Determine the (X, Y) coordinate at the center of the cell enclosing the given text.  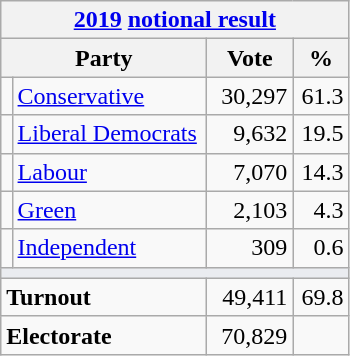
14.3 (321, 172)
Turnout (104, 297)
Party (104, 58)
0.6 (321, 248)
Independent (110, 248)
19.5 (321, 134)
Liberal Democrats (110, 134)
69.8 (321, 297)
4.3 (321, 210)
2019 notional result (175, 20)
61.3 (321, 96)
7,070 (250, 172)
9,632 (250, 134)
30,297 (250, 96)
% (321, 58)
Electorate (104, 335)
2,103 (250, 210)
Green (110, 210)
49,411 (250, 297)
Labour (110, 172)
309 (250, 248)
Vote (250, 58)
Conservative (110, 96)
70,829 (250, 335)
